For the text-containing cell, return its midpoint in (X, Y) coordinate format. 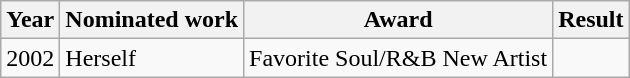
Herself (152, 58)
Award (398, 20)
2002 (30, 58)
Year (30, 20)
Favorite Soul/R&B New Artist (398, 58)
Nominated work (152, 20)
Result (591, 20)
